Output the (X, Y) coordinate of the center of the cell containing the given text.  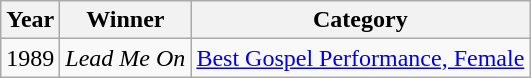
Category (360, 20)
Best Gospel Performance, Female (360, 58)
1989 (30, 58)
Year (30, 20)
Lead Me On (126, 58)
Winner (126, 20)
